Search for the cell housing the specified text and yield its [X, Y] center coordinate. 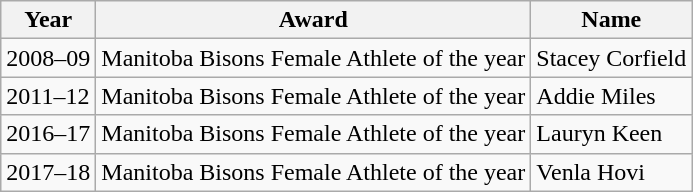
Name [612, 20]
Venla Hovi [612, 172]
2017–18 [48, 172]
Addie Miles [612, 96]
2008–09 [48, 58]
Stacey Corfield [612, 58]
2011–12 [48, 96]
Lauryn Keen [612, 134]
Award [314, 20]
Year [48, 20]
2016–17 [48, 134]
